Find where the given text appears and provide that cell's center as (x, y) coordinate. 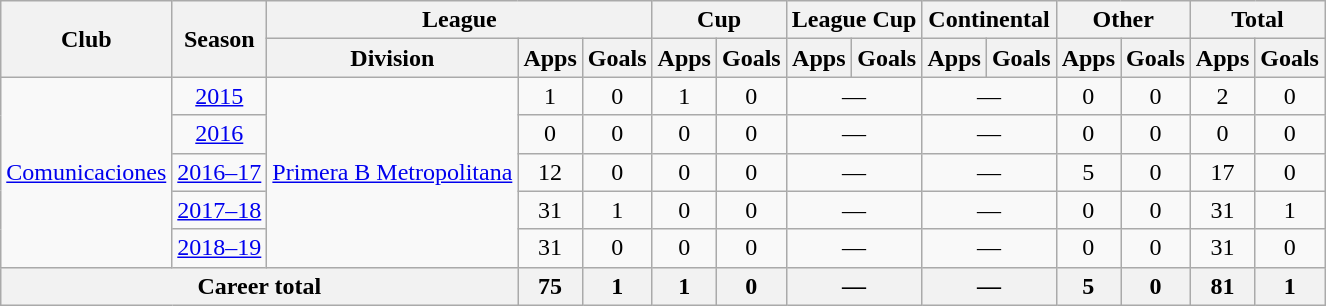
Continental (989, 20)
Club (86, 39)
2018–19 (220, 248)
81 (1222, 286)
Primera B Metropolitana (392, 172)
Division (392, 58)
12 (550, 172)
75 (550, 286)
Total (1257, 20)
2 (1222, 96)
2016 (220, 134)
2015 (220, 96)
League Cup (854, 20)
League (460, 20)
2016–17 (220, 172)
Cup (719, 20)
17 (1222, 172)
2017–18 (220, 210)
Other (1123, 20)
Comunicaciones (86, 172)
Career total (260, 286)
Season (220, 39)
